Identify which cell holds the provided text, then report its (x, y) central coordinate. 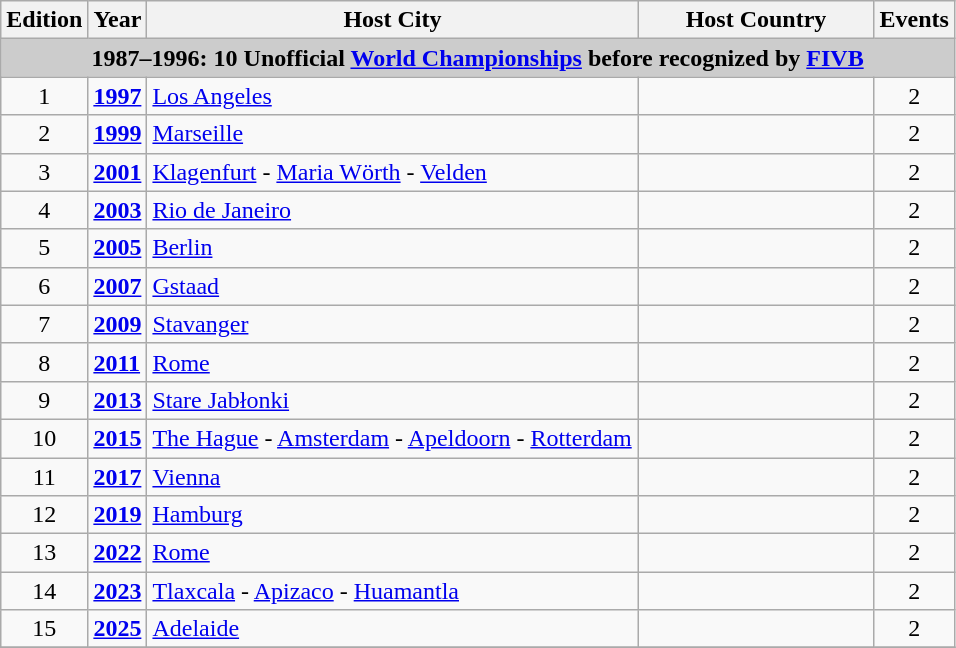
2013 (118, 400)
9 (44, 400)
Events (914, 20)
5 (44, 248)
1987–1996: 10 Unofficial World Championships before recognized by FIVB (478, 58)
Host City (392, 20)
Klagenfurt - Maria Wörth - Velden (392, 172)
2011 (118, 362)
2023 (118, 591)
Los Angeles (392, 96)
Edition (44, 20)
Vienna (392, 477)
2025 (118, 629)
2007 (118, 286)
Stare Jabłonki (392, 400)
2001 (118, 172)
Marseille (392, 134)
1 (44, 96)
4 (44, 210)
Rio de Janeiro (392, 210)
Stavanger (392, 324)
15 (44, 629)
The Hague - Amsterdam - Apeldoorn - Rotterdam (392, 438)
12 (44, 515)
Gstaad (392, 286)
Year (118, 20)
2017 (118, 477)
Adelaide (392, 629)
14 (44, 591)
Tlaxcala - Apizaco - Huamantla (392, 591)
10 (44, 438)
3 (44, 172)
2003 (118, 210)
2019 (118, 515)
13 (44, 553)
2005 (118, 248)
Host Country (756, 20)
7 (44, 324)
6 (44, 286)
2022 (118, 553)
8 (44, 362)
11 (44, 477)
Hamburg (392, 515)
2009 (118, 324)
1999 (118, 134)
1997 (118, 96)
Berlin (392, 248)
2015 (118, 438)
